For the text-containing cell, return its midpoint in (X, Y) coordinate format. 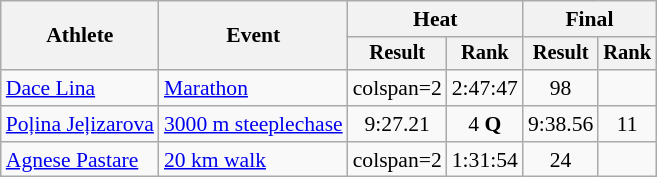
3000 m steeplechase (254, 124)
Marathon (254, 88)
colspan=2 (398, 88)
9:27.21 (398, 124)
Event (254, 36)
Athlete (80, 36)
Dace Lina (80, 88)
Poļina Jeļizarova (80, 124)
9:38.56 (560, 124)
Final (590, 19)
2:47:47 (485, 88)
11 (627, 124)
4 Q (485, 124)
Heat (436, 19)
98 (560, 88)
